Return the (x, y) coordinate for the center point of the cell that contains the specified text.  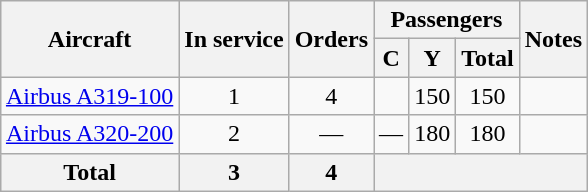
C (392, 58)
2 (234, 134)
Airbus A320-200 (89, 134)
In service (234, 39)
1 (234, 96)
Orders (331, 39)
Airbus A319-100 (89, 96)
Notes (553, 39)
Passengers (447, 20)
3 (234, 172)
Y (432, 58)
Aircraft (89, 39)
